Return the [X, Y] coordinate for the center point of the cell that contains the specified text.  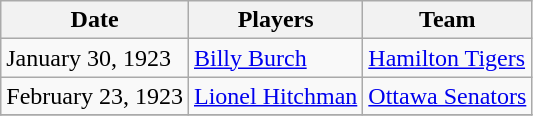
Ottawa Senators [448, 96]
February 23, 1923 [95, 96]
Team [448, 20]
Lionel Hitchman [275, 96]
Hamilton Tigers [448, 58]
Date [95, 20]
Billy Burch [275, 58]
January 30, 1923 [95, 58]
Players [275, 20]
